Extract the [x, y] coordinate from the center of the cell holding the provided text.  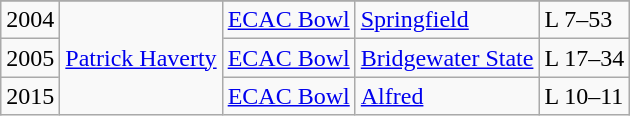
2005 [30, 58]
Alfred [447, 96]
L 7–53 [584, 20]
2004 [30, 20]
Springfield [447, 20]
L 10–11 [584, 96]
L 17–34 [584, 58]
Bridgewater State [447, 58]
Patrick Haverty [141, 58]
2015 [30, 96]
